Provide the [X, Y] coordinate of the cell's center where the given text is located.  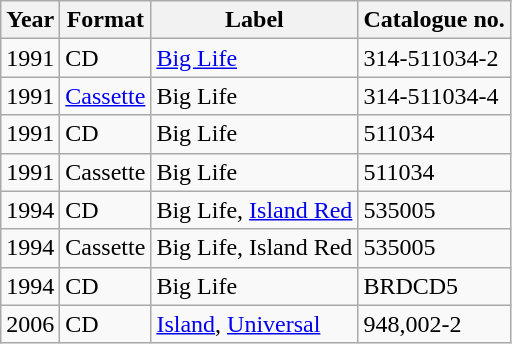
Island, Universal [254, 324]
Year [30, 20]
314-511034-4 [434, 96]
BRDCD5 [434, 286]
314-511034-2 [434, 58]
948,002-2 [434, 324]
Catalogue no. [434, 20]
2006 [30, 324]
Label [254, 20]
Format [106, 20]
